Extract the [X, Y] coordinate from the center of the cell holding the provided text.  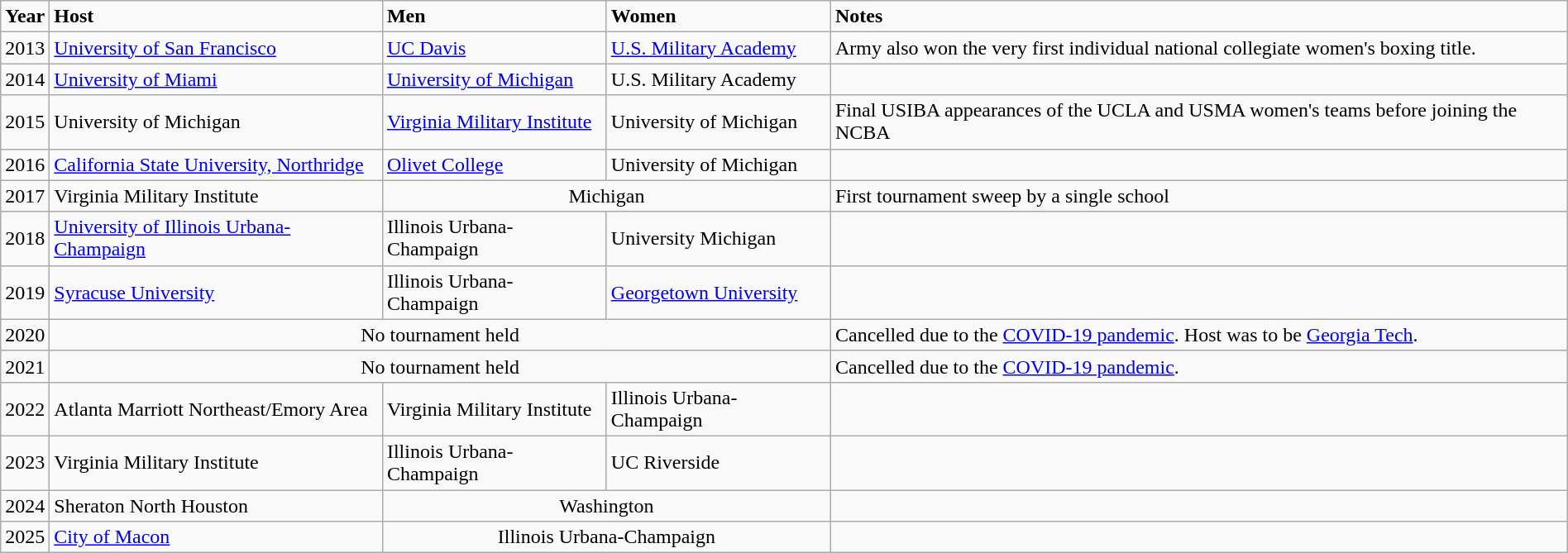
Notes [1199, 17]
2021 [25, 366]
2015 [25, 122]
Cancelled due to the COVID-19 pandemic. Host was to be Georgia Tech. [1199, 335]
2019 [25, 293]
Final USIBA appearances of the UCLA and USMA women's teams before joining the NCBA [1199, 122]
California State University, Northridge [217, 164]
University Michigan [718, 238]
Atlanta Marriott Northeast/Emory Area [217, 408]
City of Macon [217, 537]
Sheraton North Houston [217, 505]
2022 [25, 408]
Women [718, 17]
Host [217, 17]
Michigan [606, 196]
University of Miami [217, 79]
2018 [25, 238]
2020 [25, 335]
Year [25, 17]
2016 [25, 164]
UC Davis [495, 48]
2024 [25, 505]
2017 [25, 196]
University of Illinois Urbana-Champaign [217, 238]
University of San Francisco [217, 48]
2023 [25, 463]
UC Riverside [718, 463]
2014 [25, 79]
Washington [606, 505]
First tournament sweep by a single school [1199, 196]
Olivet College [495, 164]
Men [495, 17]
Cancelled due to the COVID-19 pandemic. [1199, 366]
Syracuse University [217, 293]
2025 [25, 537]
Georgetown University [718, 293]
Army also won the very first individual national collegiate women's boxing title. [1199, 48]
2013 [25, 48]
